For the text-containing cell, return its midpoint in [x, y] coordinate format. 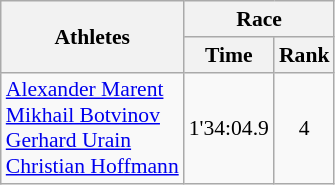
Rank [304, 55]
Time [229, 55]
1'34:04.9 [229, 128]
Alexander MarentMikhail BotvinovGerhard UrainChristian Hoffmann [92, 128]
Race [260, 19]
4 [304, 128]
Athletes [92, 36]
